Return [x, y] of the center of cell containing provided text 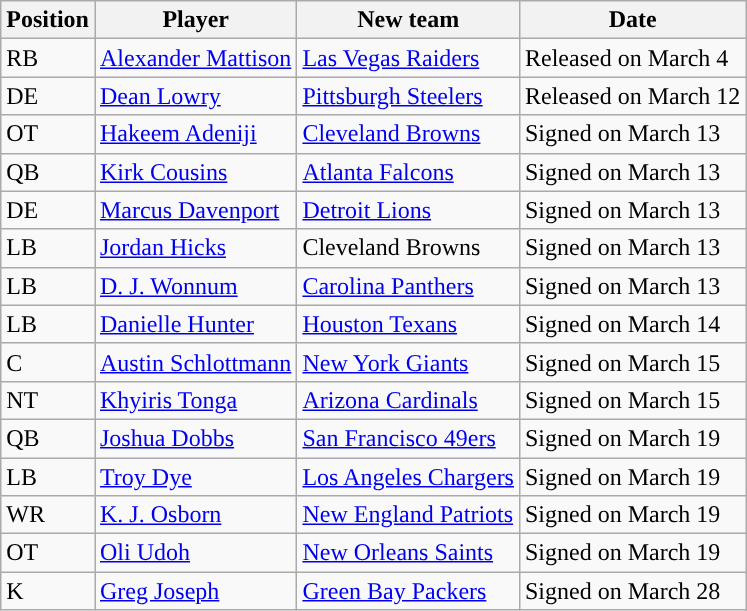
C [48, 362]
Detroit Lions [408, 210]
Jordan Hicks [195, 248]
Released on March 4 [632, 58]
New York Giants [408, 362]
D. J. Wonnum [195, 286]
K. J. Osborn [195, 515]
Los Angeles Chargers [408, 477]
Alexander Mattison [195, 58]
Khyiris Tonga [195, 400]
Marcus Davenport [195, 210]
K [48, 591]
Player [195, 20]
San Francisco 49ers [408, 438]
Danielle Hunter [195, 324]
Green Bay Packers [408, 591]
Kirk Cousins [195, 172]
Atlanta Falcons [408, 172]
Greg Joseph [195, 591]
Hakeem Adeniji [195, 134]
NT [48, 400]
Position [48, 20]
Houston Texans [408, 324]
Austin Schlottmann [195, 362]
RB [48, 58]
Signed on March 28 [632, 591]
Oli Udoh [195, 553]
Carolina Panthers [408, 286]
Troy Dye [195, 477]
Pittsburgh Steelers [408, 96]
Released on March 12 [632, 96]
Arizona Cardinals [408, 400]
Signed on March 14 [632, 324]
New Orleans Saints [408, 553]
New team [408, 20]
Joshua Dobbs [195, 438]
New England Patriots [408, 515]
Dean Lowry [195, 96]
Date [632, 20]
WR [48, 515]
Las Vegas Raiders [408, 58]
